Provide the [x, y] coordinate of the cell's center where the given text is located.  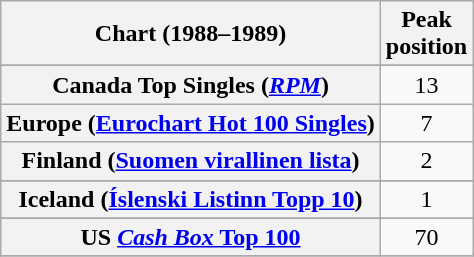
Iceland (Íslenski Listinn Topp 10) [191, 199]
2 [426, 161]
Chart (1988–1989) [191, 34]
1 [426, 199]
Europe (Eurochart Hot 100 Singles) [191, 123]
70 [426, 237]
US Cash Box Top 100 [191, 237]
Finland (Suomen virallinen lista) [191, 161]
Peakposition [426, 34]
13 [426, 85]
Canada Top Singles (RPM) [191, 85]
7 [426, 123]
